Scan for the cell matching the given text and deliver its (X, Y) coordinate at center. 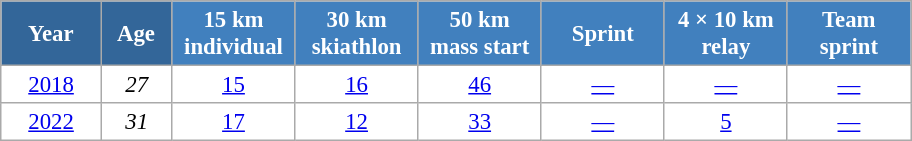
15 km individual (234, 34)
2018 (52, 85)
Sprint (602, 34)
12 (356, 122)
Year (52, 34)
30 km skiathlon (356, 34)
2022 (52, 122)
16 (356, 85)
5 (726, 122)
27 (136, 85)
15 (234, 85)
33 (480, 122)
4 × 10 km relay (726, 34)
17 (234, 122)
31 (136, 122)
Age (136, 34)
Team sprint (848, 34)
50 km mass start (480, 34)
46 (480, 85)
